Capture the cell that displays the provided text and extract its [x, y] central coordinate. 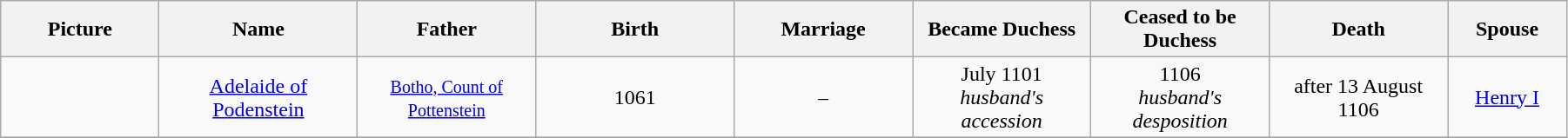
1106husband's desposition [1180, 97]
Botho, Count of Pottenstein [447, 97]
Became Duchess [1002, 30]
Birth [635, 30]
Ceased to be Duchess [1180, 30]
Henry I [1507, 97]
Name [258, 30]
1061 [635, 97]
July 1101husband's accession [1002, 97]
Picture [80, 30]
– [823, 97]
Death [1359, 30]
Marriage [823, 30]
Father [447, 30]
Spouse [1507, 30]
after 13 August 1106 [1359, 97]
Adelaide of Podenstein [258, 97]
